Pinpoint the cell where the given text exists, returning its (X, Y) midpoint coordinate. 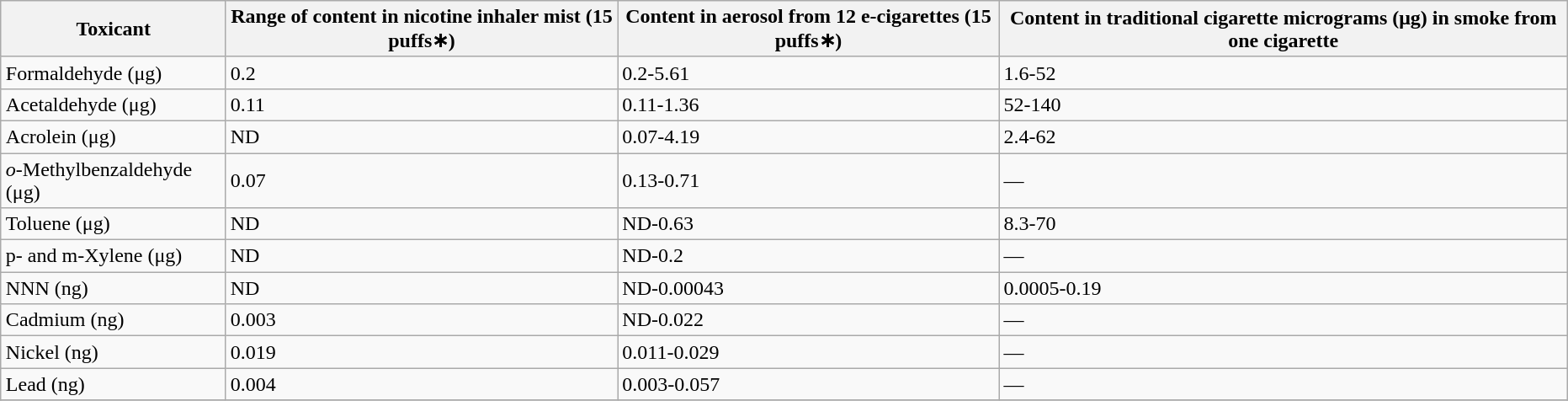
Nickel (ng) (113, 352)
0.2 (422, 72)
Toxicant (113, 29)
Content in aerosol from 12 e-cigarettes (15 puffs∗) (808, 29)
0.019 (422, 352)
Cadmium (ng) (113, 320)
Content in traditional cigarette micrograms (μg) in smoke from one cigarette (1283, 29)
0.07-4.19 (808, 136)
ND-0.00043 (808, 288)
0.11 (422, 104)
0.07 (422, 180)
Acrolein (μg) (113, 136)
0.2-5.61 (808, 72)
0.011-0.029 (808, 352)
0.0005-0.19 (1283, 288)
8.3-70 (1283, 224)
o-Methylbenzaldehyde (μg) (113, 180)
Acetaldehyde (μg) (113, 104)
1.6-52 (1283, 72)
Lead (ng) (113, 384)
2.4-62 (1283, 136)
NNN (ng) (113, 288)
p- and m-Xylene (μg) (113, 256)
0.13-0.71 (808, 180)
ND-0.63 (808, 224)
ND-0.022 (808, 320)
0.004 (422, 384)
0.003-0.057 (808, 384)
Toluene (μg) (113, 224)
0.003 (422, 320)
52-140 (1283, 104)
ND-0.2 (808, 256)
Formaldehyde (μg) (113, 72)
Range of content in nicotine inhaler mist (15 puffs∗) (422, 29)
0.11-1.36 (808, 104)
